Identify which cell holds the provided text, then report its (x, y) central coordinate. 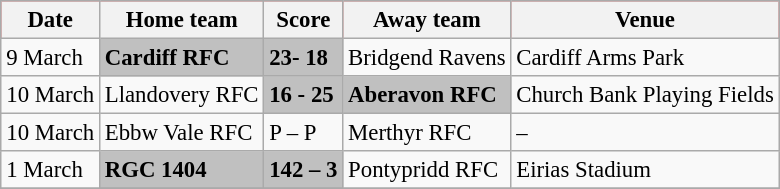
Home team (181, 20)
Llandovery RFC (181, 95)
16 - 25 (304, 95)
– (645, 133)
Bridgend Ravens (427, 57)
1 March (50, 170)
Cardiff RFC (181, 57)
Date (50, 20)
Eirias Stadium (645, 170)
142 – 3 (304, 170)
Ebbw Vale RFC (181, 133)
RGC 1404 (181, 170)
9 March (50, 57)
Merthyr RFC (427, 133)
23- 18 (304, 57)
Pontypridd RFC (427, 170)
Score (304, 20)
P – P (304, 133)
Aberavon RFC (427, 95)
Church Bank Playing Fields (645, 95)
Cardiff Arms Park (645, 57)
Away team (427, 20)
Venue (645, 20)
